Pinpoint the cell where the given text exists, returning its (X, Y) midpoint coordinate. 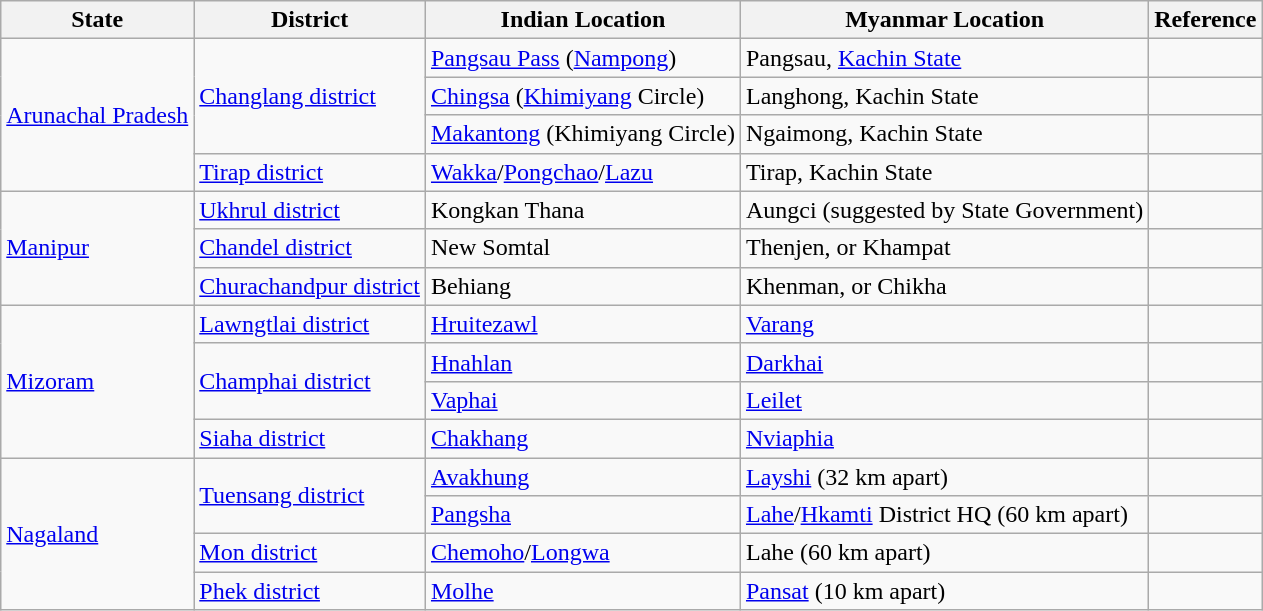
Pansat (10 km apart) (944, 591)
Nagaland (98, 534)
Tirap district (310, 172)
Aungci (suggested by State Government) (944, 210)
Siaha district (310, 438)
Lahe/Hkamti District HQ (60 km apart) (944, 515)
Ukhrul district (310, 210)
Hnahlan (582, 362)
Wakka/Pongchao/Lazu (582, 172)
Nviaphia (944, 438)
Leilet (944, 400)
Kongkan Thana (582, 210)
Reference (1206, 20)
Tuensang district (310, 496)
Chingsa (Khimiyang Circle) (582, 96)
Pangsha (582, 515)
Churachandpur district (310, 286)
Pangsau, Kachin State (944, 58)
District (310, 20)
Phek district (310, 591)
Manipur (98, 248)
Chemoho/Longwa (582, 553)
Pangsau Pass (Nampong) (582, 58)
Changlang district (310, 96)
Myanmar Location (944, 20)
Khenman, or Chikha (944, 286)
Lahe (60 km apart) (944, 553)
Varang (944, 324)
Makantong (Khimiyang Circle) (582, 134)
Thenjen, or Khampat (944, 248)
Hruitezawl (582, 324)
Lawngtlai district (310, 324)
State (98, 20)
Chakhang (582, 438)
Arunachal Pradesh (98, 115)
Darkhai (944, 362)
Mon district (310, 553)
Chandel district (310, 248)
Avakhung (582, 477)
Layshi (32 km apart) (944, 477)
Langhong, Kachin State (944, 96)
Champhai district (310, 381)
Indian Location (582, 20)
Ngaimong, Kachin State (944, 134)
New Somtal (582, 248)
Vaphai (582, 400)
Molhe (582, 591)
Tirap, Kachin State (944, 172)
Behiang (582, 286)
Mizoram (98, 381)
